From the cell containing the given text, extract its center point as [x, y] coordinate. 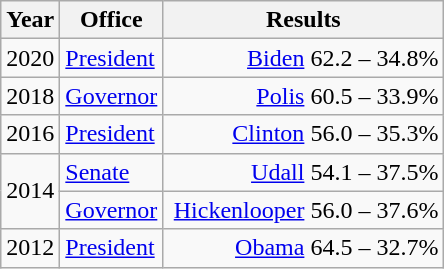
Office [112, 20]
Polis 60.5 – 33.9% [304, 96]
Udall 54.1 – 37.5% [304, 172]
2020 [30, 58]
2012 [30, 248]
2016 [30, 134]
Hickenlooper 56.0 – 37.6% [304, 210]
2014 [30, 191]
Obama 64.5 – 32.7% [304, 248]
Results [304, 20]
Year [30, 20]
Clinton 56.0 – 35.3% [304, 134]
Senate [112, 172]
2018 [30, 96]
Biden 62.2 – 34.8% [304, 58]
